Return [x, y] of the center of cell containing provided text 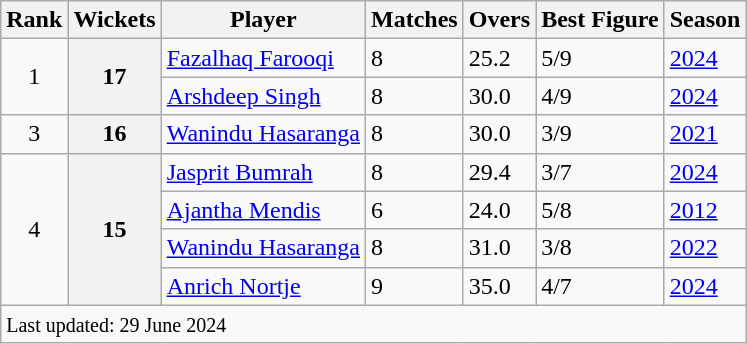
Player [263, 20]
17 [114, 77]
Rank [34, 20]
3/8 [600, 248]
24.0 [499, 210]
Best Figure [600, 20]
29.4 [499, 172]
5/9 [600, 58]
3 [34, 134]
4 [34, 229]
Anrich Nortje [263, 286]
35.0 [499, 286]
2021 [705, 134]
Ajantha Mendis [263, 210]
Arshdeep Singh [263, 96]
3/9 [600, 134]
Overs [499, 20]
2012 [705, 210]
Fazalhaq Farooqi [263, 58]
5/8 [600, 210]
4/7 [600, 286]
Season [705, 20]
16 [114, 134]
25.2 [499, 58]
3/7 [600, 172]
Matches [415, 20]
Jasprit Bumrah [263, 172]
6 [415, 210]
4/9 [600, 96]
Wickets [114, 20]
15 [114, 229]
2022 [705, 248]
Last updated: 29 June 2024 [374, 324]
1 [34, 77]
9 [415, 286]
31.0 [499, 248]
